For the text-containing cell, return its midpoint in [X, Y] coordinate format. 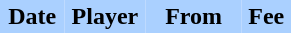
Date [32, 16]
Player [106, 16]
From [194, 16]
Fee [266, 16]
